Detect which cell encompasses the target text, then output its (x, y) center coordinate. 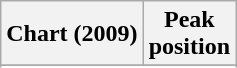
Chart (2009) (72, 34)
Peakposition (189, 34)
